Identify which cell holds the provided text, then report its (X, Y) central coordinate. 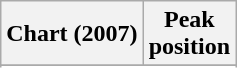
Peakposition (189, 34)
Chart (2007) (72, 34)
